Return the (x, y) coordinate for the center point of the cell that contains the specified text.  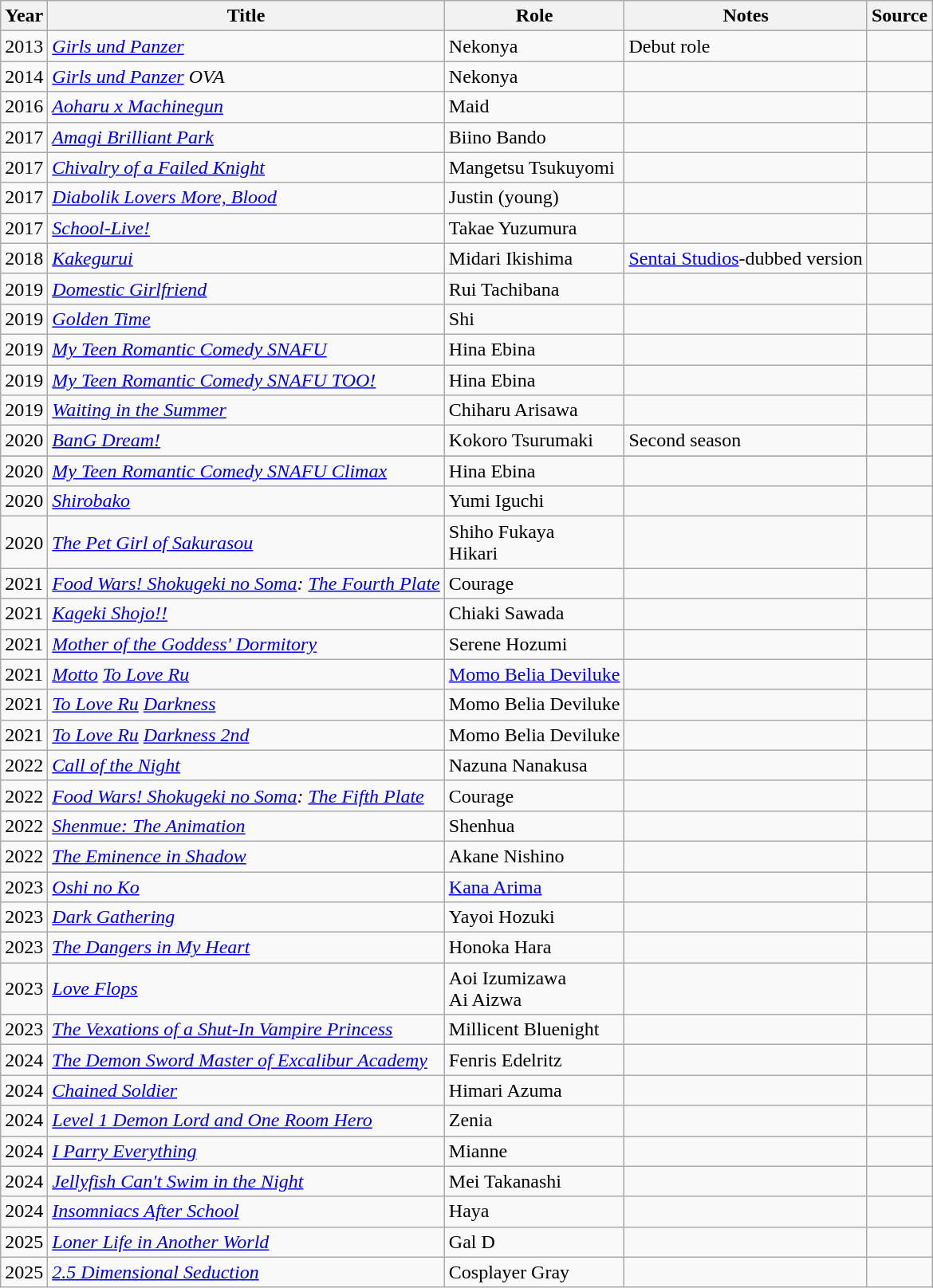
School-Live! (246, 228)
The Pet Girl of Sakurasou (246, 542)
Food Wars! Shokugeki no Soma: The Fifth Plate (246, 795)
Haya (534, 1211)
Akane Nishino (534, 856)
Shiho FukayaHikari (534, 542)
Notes (746, 16)
Millicent Bluenight (534, 1030)
Kageki Shojo!! (246, 614)
I Parry Everything (246, 1151)
Chiaki Sawada (534, 614)
Jellyfish Can't Swim in the Night (246, 1181)
Himari Azuma (534, 1090)
Yumi Iguchi (534, 501)
Justin (young) (534, 198)
Yayoi Hozuki (534, 917)
Source (900, 16)
Girls und Panzer OVA (246, 77)
Mangetsu Tsukuyomi (534, 167)
Golden Time (246, 319)
Loner Life in Another World (246, 1242)
Domestic Girlfriend (246, 289)
2.5 Dimensional Seduction (246, 1272)
The Demon Sword Master of Excalibur Academy (246, 1060)
Debut role (746, 46)
Mother of the Goddess' Dormitory (246, 644)
Aoharu x Machinegun (246, 107)
Serene Hozumi (534, 644)
Role (534, 16)
Zenia (534, 1121)
My Teen Romantic Comedy SNAFU (246, 349)
Maid (534, 107)
Waiting in the Summer (246, 410)
Shenhua (534, 826)
Mei Takanashi (534, 1181)
Gal D (534, 1242)
Diabolik Lovers More, Blood (246, 198)
Honoka Hara (534, 948)
Shirobako (246, 501)
The Eminence in Shadow (246, 856)
Amagi Brilliant Park (246, 137)
Love Flops (246, 988)
Kakegurui (246, 258)
The Vexations of a Shut-In Vampire Princess (246, 1030)
Kana Arima (534, 887)
My Teen Romantic Comedy SNAFU Climax (246, 471)
Shi (534, 319)
Fenris Edelritz (534, 1060)
Oshi no Ko (246, 887)
Girls und Panzer (246, 46)
Rui Tachibana (534, 289)
Nazuna Nanakusa (534, 765)
2013 (24, 46)
To Love Ru Darkness 2nd (246, 735)
Title (246, 16)
Insomniacs After School (246, 1211)
2018 (24, 258)
The Dangers in My Heart (246, 948)
Motto To Love Ru (246, 674)
Chained Soldier (246, 1090)
Mianne (534, 1151)
Aoi IzumizawaAi Aizwa (534, 988)
Second season (746, 441)
Food Wars! Shokugeki no Soma: The Fourth Plate (246, 583)
Takae Yuzumura (534, 228)
2016 (24, 107)
Call of the Night (246, 765)
Chivalry of a Failed Knight (246, 167)
Cosplayer Gray (534, 1272)
Shenmue: The Animation (246, 826)
BanG Dream! (246, 441)
My Teen Romantic Comedy SNAFU TOO! (246, 380)
Level 1 Demon Lord and One Room Hero (246, 1121)
Dark Gathering (246, 917)
Kokoro Tsurumaki (534, 441)
2014 (24, 77)
Sentai Studios-dubbed version (746, 258)
Chiharu Arisawa (534, 410)
Midari Ikishima (534, 258)
Year (24, 16)
To Love Ru Darkness (246, 705)
Biino Bando (534, 137)
